Find where the given text appears and provide that cell's center as (X, Y) coordinate. 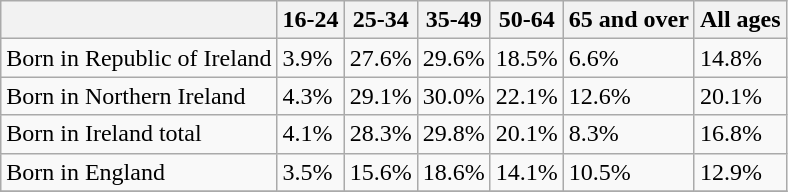
29.6% (454, 58)
14.1% (526, 172)
18.6% (454, 172)
Born in Ireland total (139, 134)
Born in Republic of Ireland (139, 58)
50-64 (526, 20)
3.5% (310, 172)
35-49 (454, 20)
Born in Northern Ireland (139, 96)
29.1% (380, 96)
15.6% (380, 172)
16-24 (310, 20)
8.3% (628, 134)
6.6% (628, 58)
10.5% (628, 172)
3.9% (310, 58)
65 and over (628, 20)
18.5% (526, 58)
14.8% (740, 58)
4.3% (310, 96)
12.9% (740, 172)
16.8% (740, 134)
4.1% (310, 134)
All ages (740, 20)
22.1% (526, 96)
29.8% (454, 134)
12.6% (628, 96)
28.3% (380, 134)
Born in England (139, 172)
30.0% (454, 96)
25-34 (380, 20)
27.6% (380, 58)
